Extract the (x, y) coordinate from the center of the cell holding the provided text.  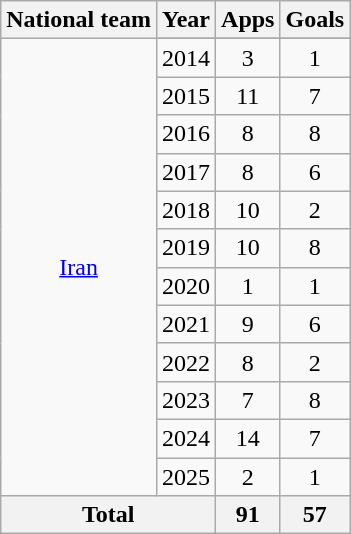
91 (248, 515)
2019 (186, 248)
2020 (186, 286)
Iran (79, 268)
2014 (186, 58)
2023 (186, 400)
11 (248, 96)
Goals (315, 20)
2016 (186, 134)
Year (186, 20)
2022 (186, 362)
3 (248, 58)
2021 (186, 324)
14 (248, 438)
2017 (186, 172)
2018 (186, 210)
2025 (186, 477)
National team (79, 20)
2015 (186, 96)
57 (315, 515)
2024 (186, 438)
Apps (248, 20)
Total (108, 515)
9 (248, 324)
